Return [X, Y] of the center of cell containing provided text 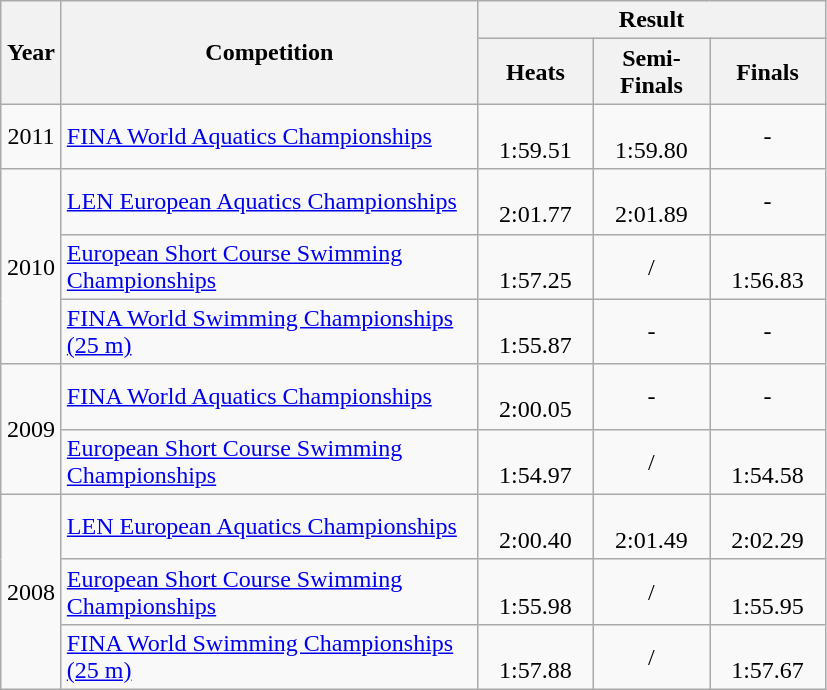
2:00.05 [535, 396]
2009 [32, 429]
1:57.67 [768, 656]
1:56.83 [768, 266]
Finals [768, 72]
1:55.87 [535, 332]
2:02.29 [768, 526]
1:54.97 [535, 462]
1:57.25 [535, 266]
1:59.80 [651, 136]
1:55.95 [768, 592]
Semi-Finals [651, 72]
1:54.58 [768, 462]
Competition [269, 52]
Heats [535, 72]
2011 [32, 136]
2:01.89 [651, 202]
1:57.88 [535, 656]
Result [651, 20]
2008 [32, 592]
Year [32, 52]
2010 [32, 266]
2:00.40 [535, 526]
1:55.98 [535, 592]
2:01.77 [535, 202]
2:01.49 [651, 526]
1:59.51 [535, 136]
